From the cell containing the given text, extract its center point as [x, y] coordinate. 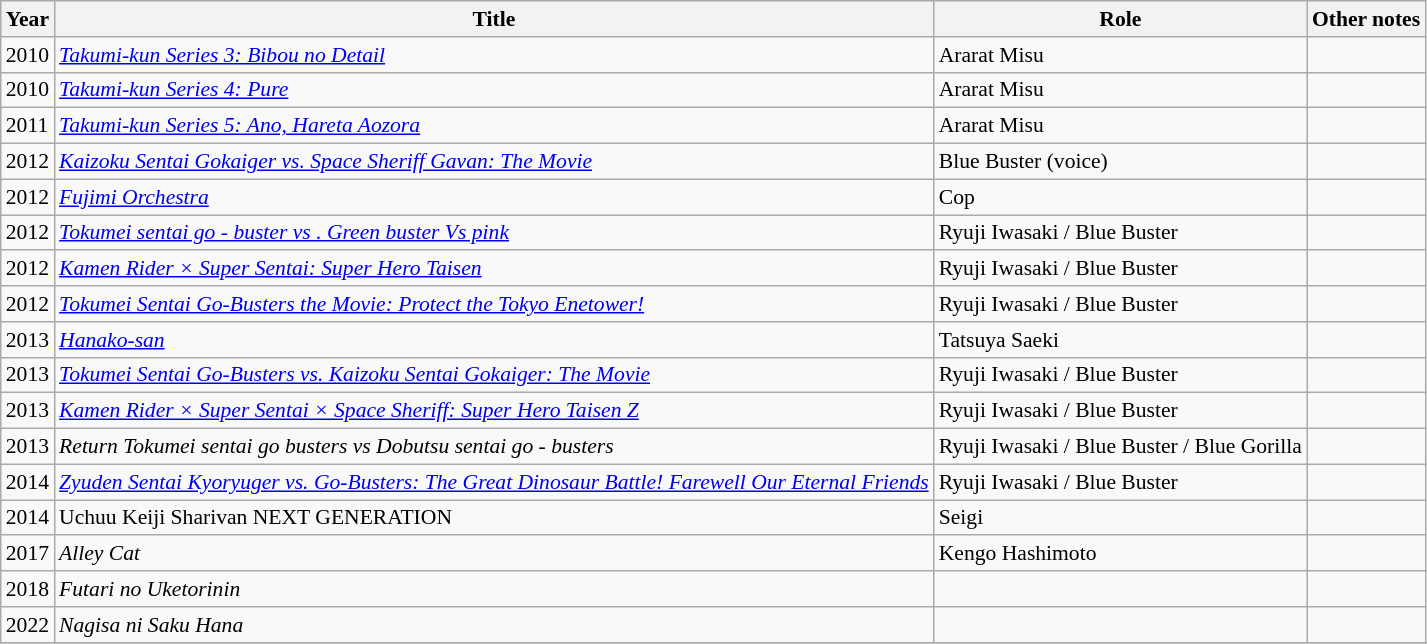
2017 [28, 554]
Takumi-kun Series 5: Ano, Hareta Aozora [494, 126]
Blue Buster (voice) [1120, 162]
Seigi [1120, 518]
Zyuden Sentai Kyoryuger vs. Go-Busters: The Great Dinosaur Battle! Farewell Our Eternal Friends [494, 482]
Role [1120, 19]
Nagisa ni Saku Hana [494, 625]
Fujimi Orchestra [494, 197]
Year [28, 19]
Ryuji Iwasaki / Blue Buster / Blue Gorilla [1120, 447]
2022 [28, 625]
Tatsuya Saeki [1120, 340]
Takumi-kun Series 3: Bibou no Detail [494, 55]
Futari no Uketorinin [494, 589]
Kamen Rider × Super Sentai × Space Sheriff: Super Hero Taisen Z [494, 411]
2018 [28, 589]
Hanako-san [494, 340]
Tokumei sentai go - buster vs . Green buster Vs pink [494, 233]
Tokumei Sentai Go-Busters the Movie: Protect the Tokyo Enetower! [494, 304]
Kamen Rider × Super Sentai: Super Hero Taisen [494, 269]
Alley Cat [494, 554]
Other notes [1366, 19]
Uchuu Keiji Sharivan NEXT GENERATION [494, 518]
Title [494, 19]
Kaizoku Sentai Gokaiger vs. Space Sheriff Gavan: The Movie [494, 162]
Kengo Hashimoto [1120, 554]
Cop [1120, 197]
Return Tokumei sentai go busters vs Dobutsu sentai go - busters [494, 447]
Tokumei Sentai Go-Busters vs. Kaizoku Sentai Gokaiger: The Movie [494, 375]
Takumi-kun Series 4: Pure [494, 90]
2011 [28, 126]
